Extract the (X, Y) coordinate from the center of the cell holding the provided text.  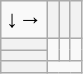
↓→ (24, 20)
